Detect which cell encompasses the target text, then output its (x, y) center coordinate. 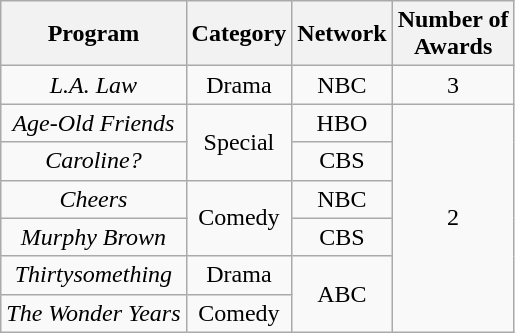
Network (342, 34)
3 (453, 85)
HBO (342, 123)
Program (94, 34)
2 (453, 218)
L.A. Law (94, 85)
Thirtysomething (94, 275)
Number ofAwards (453, 34)
The Wonder Years (94, 313)
Cheers (94, 199)
ABC (342, 294)
Category (239, 34)
Age-Old Friends (94, 123)
Special (239, 142)
Caroline? (94, 161)
Murphy Brown (94, 237)
